Output the (x, y) coordinate of the center of the cell containing the given text.  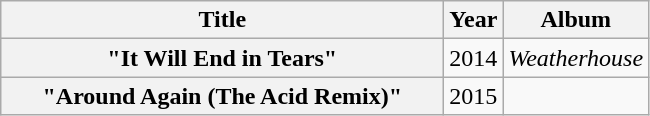
"Around Again (The Acid Remix)" (222, 96)
Album (576, 20)
Year (474, 20)
"It Will End in Tears" (222, 58)
2015 (474, 96)
Weatherhouse (576, 58)
2014 (474, 58)
Title (222, 20)
